Locate the cell with the specified text and output its (x, y) center coordinate. 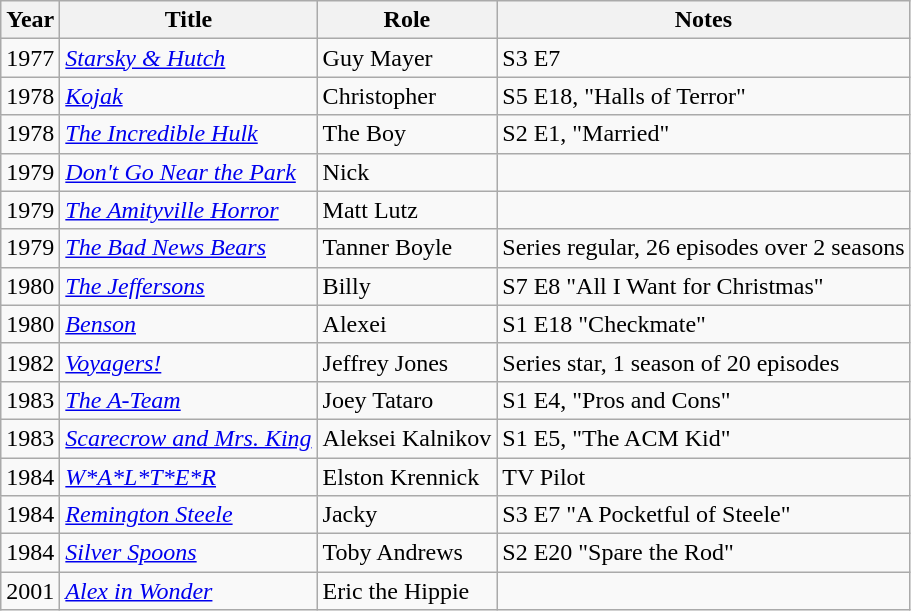
Jacky (407, 515)
The Jeffersons (188, 286)
Tanner Boyle (407, 248)
TV Pilot (704, 477)
Year (30, 20)
S3 E7 (704, 58)
Scarecrow and Mrs. King (188, 438)
S1 E18 "Checkmate" (704, 324)
The Boy (407, 134)
Joey Tataro (407, 400)
Benson (188, 324)
S1 E5, "The ACM Kid" (704, 438)
Jeffrey Jones (407, 362)
Billy (407, 286)
Remington Steele (188, 515)
Notes (704, 20)
The Bad News Bears (188, 248)
1982 (30, 362)
1977 (30, 58)
Series regular, 26 episodes over 2 seasons (704, 248)
Elston Krennick (407, 477)
Role (407, 20)
S3 E7 "A Pocketful of Steele" (704, 515)
Don't Go Near the Park (188, 172)
The A-Team (188, 400)
Christopher (407, 96)
Guy Mayer (407, 58)
Nick (407, 172)
Alex in Wonder (188, 591)
Silver Spoons (188, 553)
Voyagers! (188, 362)
Alexei (407, 324)
S2 E20 "Spare the Rod" (704, 553)
W*A*L*T*E*R (188, 477)
Series star, 1 season of 20 episodes (704, 362)
The Incredible Hulk (188, 134)
2001 (30, 591)
Toby Andrews (407, 553)
Aleksei Kalnikov (407, 438)
Title (188, 20)
Matt Lutz (407, 210)
S2 E1, "Married" (704, 134)
Kojak (188, 96)
S7 E8 "All I Want for Christmas" (704, 286)
Eric the Hippie (407, 591)
S5 E18, "Halls of Terror" (704, 96)
Starsky & Hutch (188, 58)
S1 E4, "Pros and Cons" (704, 400)
The Amityville Horror (188, 210)
